Detect which cell encompasses the target text, then output its [x, y] center coordinate. 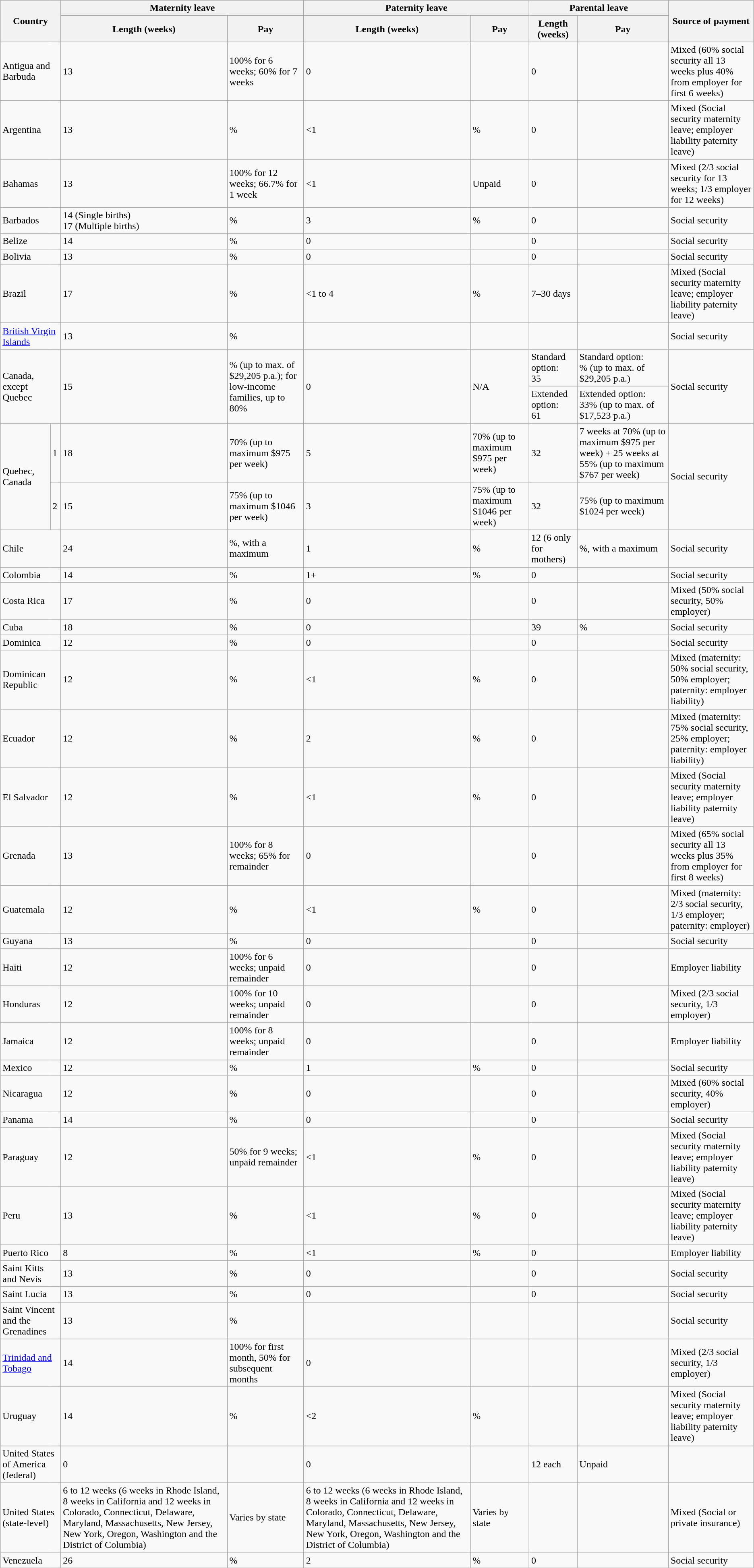
Quebec, Canada [25, 477]
Paternity leave [416, 8]
Country [31, 21]
7–30 days [553, 293]
% (up to max. of $29,205 p.a.); for low-income families, up to 80% [265, 386]
Extended option:33% (up to max. of $17,523 p.a.) [623, 405]
7 weeks at 70% (up to maximum $975 per week) + 25 weeks at 55% (up to maximum $767 per week) [623, 453]
Mexico [31, 1067]
Costa Rica [31, 601]
<1 to 4 [387, 293]
Trinidad and Tobago [31, 1363]
Mixed (maternity: 50% social security, 50% employer; paternity: employer liability) [711, 680]
N/A [500, 386]
14 (Single births) 17 (Multiple births) [144, 221]
Source of payment [711, 21]
Mixed (maternity: 2/3 social security, 1/3 employer; paternity: employer) [711, 909]
Brazil [31, 293]
Bolivia [31, 256]
Mixed (60% social security, 40% employer) [711, 1094]
United States of America (federal) [31, 1464]
Mixed (maternity: 75% social security, 25% employer; paternity: employer liability) [711, 738]
Mixed (Social or private insurance) [711, 1518]
8 [144, 1253]
75% (up to maximum $1024 per week) [623, 506]
Extended option:61 [553, 405]
100% for 12 weeks; 66.7% for 1 week [265, 184]
United States (state-level) [31, 1518]
Standard option:35 [553, 368]
Parental leave [599, 8]
12 (6 only for mothers) [553, 549]
Honduras [31, 1004]
Saint Kitts and Nevis [31, 1274]
100% for 6 weeks; unpaid remainder [265, 967]
British Virgin Islands [31, 336]
El Salvador [31, 797]
Maternity leave [182, 8]
Nicaragua [31, 1094]
Dominica [31, 642]
Jamaica [31, 1041]
24 [144, 549]
Peru [31, 1216]
Venezuela [31, 1560]
5 [387, 453]
Ecuador [31, 738]
Antigua and Barbuda [31, 71]
100% for 8 weeks; 65% for remainder [265, 856]
Cuba [31, 627]
Barbados [31, 221]
Colombia [31, 575]
Standard option:% (up to max. of $29,205 p.a.) [623, 368]
Dominican Republic [31, 680]
39 [553, 627]
<2 [387, 1416]
Guatemala [31, 909]
Paraguay [31, 1157]
12 each [553, 1464]
Bahamas [31, 184]
Canada, except Quebec [31, 386]
Chile [31, 549]
Argentina [31, 130]
Saint Vincent and the Grenadines [31, 1320]
1+ [387, 575]
Mixed (2/3 social security for 13 weeks; 1/3 employer for 12 weeks) [711, 184]
Mixed (65% social security all 13 weeks plus 35% from employer for first 8 weeks) [711, 856]
100% for 6 weeks; 60% for 7 weeks [265, 71]
Belize [31, 241]
Panama [31, 1120]
Grenada [31, 856]
100% for 10 weeks; unpaid remainder [265, 1004]
Puerto Rico [31, 1253]
Guyana [31, 941]
26 [144, 1560]
50% for 9 weeks; unpaid remainder [265, 1157]
Mixed (60% social security all 13 weeks plus 40% from employer for first 6 weeks) [711, 71]
Haiti [31, 967]
100% for first month, 50% for subsequent months [265, 1363]
Mixed (50% social security, 50% employer) [711, 601]
100% for 8 weeks; unpaid remainder [265, 1041]
Uruguay [31, 1416]
Saint Lucia [31, 1294]
